Identify which cell holds the provided text, then report its [x, y] central coordinate. 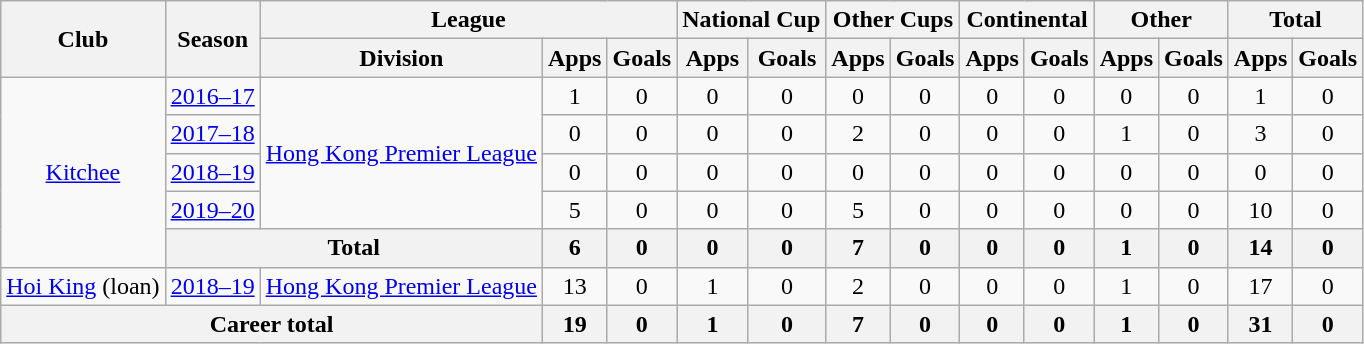
3 [1260, 134]
6 [575, 248]
2017–18 [212, 134]
Kitchee [83, 172]
2016–17 [212, 96]
National Cup [752, 20]
Other Cups [893, 20]
19 [575, 324]
Continental [1027, 20]
10 [1260, 210]
League [468, 20]
17 [1260, 286]
Career total [272, 324]
14 [1260, 248]
Hoi King (loan) [83, 286]
2019–20 [212, 210]
Other [1161, 20]
31 [1260, 324]
13 [575, 286]
Season [212, 39]
Club [83, 39]
Division [401, 58]
